Provide the (X, Y) coordinate of the cell's center where the given text is located.  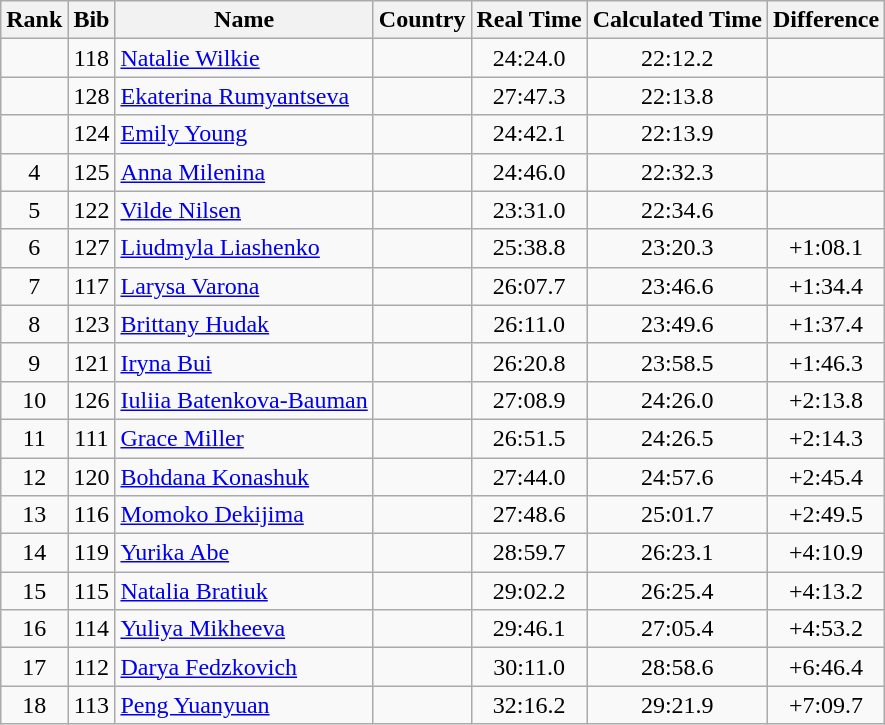
+2:49.5 (826, 515)
30:11.0 (529, 667)
15 (34, 591)
115 (92, 591)
114 (92, 629)
28:58.6 (677, 667)
Natalie Wilkie (244, 58)
Iuliia Batenkova-Bauman (244, 400)
112 (92, 667)
+6:46.4 (826, 667)
Peng Yuanyuan (244, 705)
Rank (34, 20)
125 (92, 172)
24:57.6 (677, 477)
23:20.3 (677, 248)
123 (92, 324)
24:26.5 (677, 438)
22:13.9 (677, 134)
23:58.5 (677, 362)
13 (34, 515)
7 (34, 286)
Vilde Nilsen (244, 210)
16 (34, 629)
Larysa Varona (244, 286)
17 (34, 667)
120 (92, 477)
14 (34, 553)
29:21.9 (677, 705)
Ekaterina Rumyantseva (244, 96)
Bohdana Konashuk (244, 477)
+7:09.7 (826, 705)
113 (92, 705)
Momoko Dekijima (244, 515)
22:34.6 (677, 210)
Brittany Hudak (244, 324)
26:11.0 (529, 324)
+2:13.8 (826, 400)
27:08.9 (529, 400)
27:48.6 (529, 515)
26:51.5 (529, 438)
24:42.1 (529, 134)
Yuliya Mikheeva (244, 629)
22:32.3 (677, 172)
111 (92, 438)
22:13.8 (677, 96)
121 (92, 362)
Iryna Bui (244, 362)
8 (34, 324)
116 (92, 515)
26:07.7 (529, 286)
Emily Young (244, 134)
118 (92, 58)
28:59.7 (529, 553)
29:02.2 (529, 591)
26:20.8 (529, 362)
22:12.2 (677, 58)
+4:13.2 (826, 591)
128 (92, 96)
9 (34, 362)
127 (92, 248)
32:16.2 (529, 705)
24:26.0 (677, 400)
+1:08.1 (826, 248)
+2:14.3 (826, 438)
+4:10.9 (826, 553)
25:01.7 (677, 515)
Anna Milenina (244, 172)
11 (34, 438)
+1:46.3 (826, 362)
117 (92, 286)
+1:37.4 (826, 324)
Country (422, 20)
+4:53.2 (826, 629)
25:38.8 (529, 248)
119 (92, 553)
Name (244, 20)
4 (34, 172)
27:05.4 (677, 629)
Yurika Abe (244, 553)
Natalia Bratiuk (244, 591)
+1:34.4 (826, 286)
Liudmyla Liashenko (244, 248)
26:23.1 (677, 553)
5 (34, 210)
Difference (826, 20)
6 (34, 248)
24:46.0 (529, 172)
18 (34, 705)
23:46.6 (677, 286)
24:24.0 (529, 58)
Real Time (529, 20)
27:47.3 (529, 96)
29:46.1 (529, 629)
27:44.0 (529, 477)
Darya Fedzkovich (244, 667)
Grace Miller (244, 438)
26:25.4 (677, 591)
+2:45.4 (826, 477)
122 (92, 210)
12 (34, 477)
Calculated Time (677, 20)
126 (92, 400)
124 (92, 134)
Bib (92, 20)
10 (34, 400)
23:31.0 (529, 210)
23:49.6 (677, 324)
